Return (X, Y) of the center of cell containing provided text 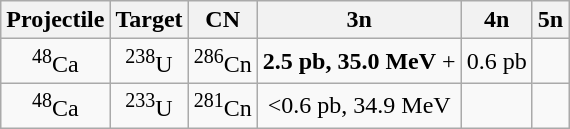
233U (149, 106)
5n (550, 20)
3n (359, 20)
281Cn (222, 106)
238U (149, 62)
Target (149, 20)
<0.6 pb, 34.9 MeV (359, 106)
4n (496, 20)
Projectile (56, 20)
CN (222, 20)
2.5 pb, 35.0 MeV + (359, 62)
286Cn (222, 62)
0.6 pb (496, 62)
